Return the [x, y] coordinate for the center point of the cell that contains the specified text.  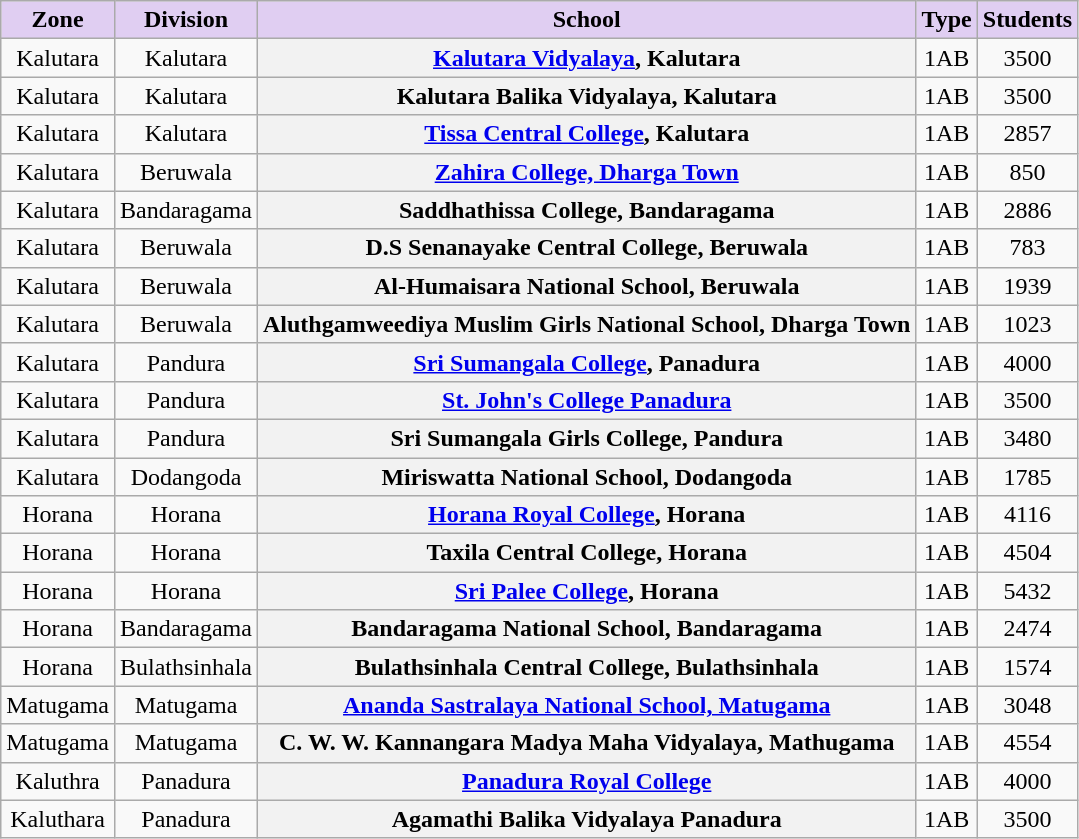
4554 [1027, 743]
Saddhathissa College, Bandaragama [586, 210]
Al-Humaisara National School, Beruwala [586, 286]
1785 [1027, 477]
Tissa Central College, Kalutara [586, 134]
Miriswatta National School, Dodangoda [586, 477]
Taxila Central College, Horana [586, 553]
1574 [1027, 667]
Sri Sumangala Girls College, Pandura [586, 438]
D.S Senanayake Central College, Beruwala [586, 248]
Bandaragama National School, Bandaragama [586, 629]
Sri Sumangala College, Panadura [586, 362]
Division [186, 20]
850 [1027, 172]
School [586, 20]
Zone [58, 20]
1023 [1027, 324]
Kaluthara [58, 819]
St. John's College Panadura [586, 400]
Panadura Royal College [586, 781]
4504 [1027, 553]
Type [946, 20]
2886 [1027, 210]
Students [1027, 20]
C. W. W. Kannangara Madya Maha Vidyalaya, Mathugama [586, 743]
Bulathsinhala Central College, Bulathsinhala [586, 667]
Aluthgamweediya Muslim Girls National School, Dharga Town [586, 324]
Bulathsinhala [186, 667]
1939 [1027, 286]
Dodangoda [186, 477]
Ananda Sastralaya National School, Matugama [586, 705]
3048 [1027, 705]
2474 [1027, 629]
3480 [1027, 438]
Zahira College, Dharga Town [586, 172]
783 [1027, 248]
Agamathi Balika Vidyalaya Panadura [586, 819]
Horana Royal College, Horana [586, 515]
Sri Palee College, Horana [586, 591]
4116 [1027, 515]
5432 [1027, 591]
Kaluthra [58, 781]
Kalutara Balika Vidyalaya, Kalutara [586, 96]
Kalutara Vidyalaya, Kalutara [586, 58]
2857 [1027, 134]
